Detect which cell encompasses the target text, then output its (X, Y) center coordinate. 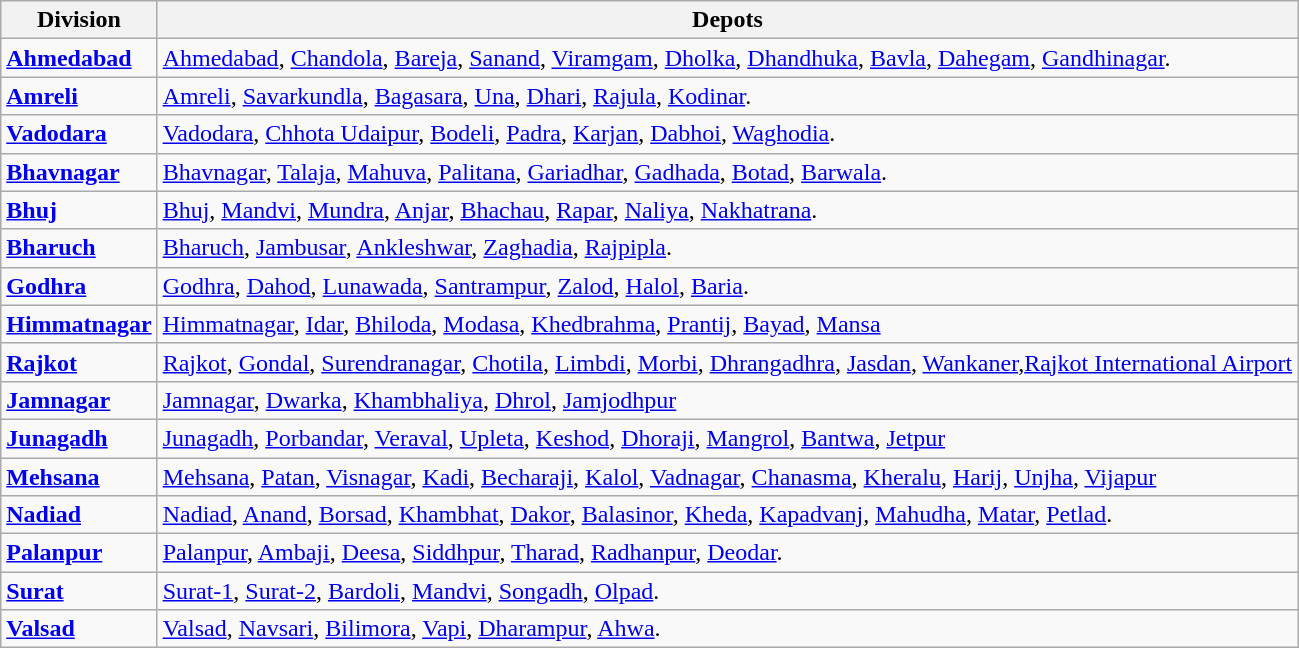
Godhra (79, 286)
Ahmedabad (79, 58)
Bhuj (79, 210)
Himmatnagar (79, 324)
Jamnagar, Dwarka, Khambhaliya, Dhrol, Jamjodhpur (728, 400)
Vadodara (79, 134)
Depots (728, 20)
Rajkot, Gondal, Surendranagar, Chotila, Limbdi, Morbi, Dhrangadhra, Jasdan, Wankaner,Rajkot International Airport (728, 362)
Bharuch, Jambusar, Ankleshwar, Zaghadia, Rajpipla. (728, 248)
Junagadh (79, 438)
Nadiad (79, 515)
Bhuj, Mandvi, Mundra, Anjar, Bhachau, Rapar, Naliya, Nakhatrana. (728, 210)
Amreli (79, 96)
Rajkot (79, 362)
Himmatnagar, Idar, Bhiloda, Modasa, Khedbrahma, Prantij, Bayad, Mansa (728, 324)
Vadodara, Chhota Udaipur, Bodeli, Padra, Karjan, Dabhoi, Waghodia. (728, 134)
Valsad, Navsari, Bilimora, Vapi, Dharampur, Ahwa. (728, 629)
Valsad (79, 629)
Surat (79, 591)
Bhavnagar, Talaja, Mahuva, Palitana, Gariadhar, Gadhada, Botad, Barwala. (728, 172)
Junagadh, Porbandar, Veraval, Upleta, Keshod, Dhoraji, Mangrol, Bantwa, Jetpur (728, 438)
Ahmedabad, Chandola, Bareja, Sanand, Viramgam, Dholka, Dhandhuka, Bavla, Dahegam, Gandhinagar. (728, 58)
Bhavnagar (79, 172)
Jamnagar (79, 400)
Surat-1, Surat-2, Bardoli, Mandvi, Songadh, Olpad. (728, 591)
Mehsana, Patan, Visnagar, Kadi, Becharaji, Kalol, Vadnagar, Chanasma, Kheralu, Harij, Unjha, Vijapur (728, 477)
Palanpur (79, 553)
Amreli, Savarkundla, Bagasara, Una, Dhari, Rajula, Kodinar. (728, 96)
Mehsana (79, 477)
Godhra, Dahod, Lunawada, Santrampur, Zalod, Halol, Baria. (728, 286)
Division (79, 20)
Bharuch (79, 248)
Palanpur, Ambaji, Deesa, Siddhpur, Tharad, Radhanpur, Deodar. (728, 553)
Nadiad, Anand, Borsad, Khambhat, Dakor, Balasinor, Kheda, Kapadvanj, Mahudha, Matar, Petlad. (728, 515)
